Determine the [X, Y] coordinate at the center of the cell enclosing the given text.  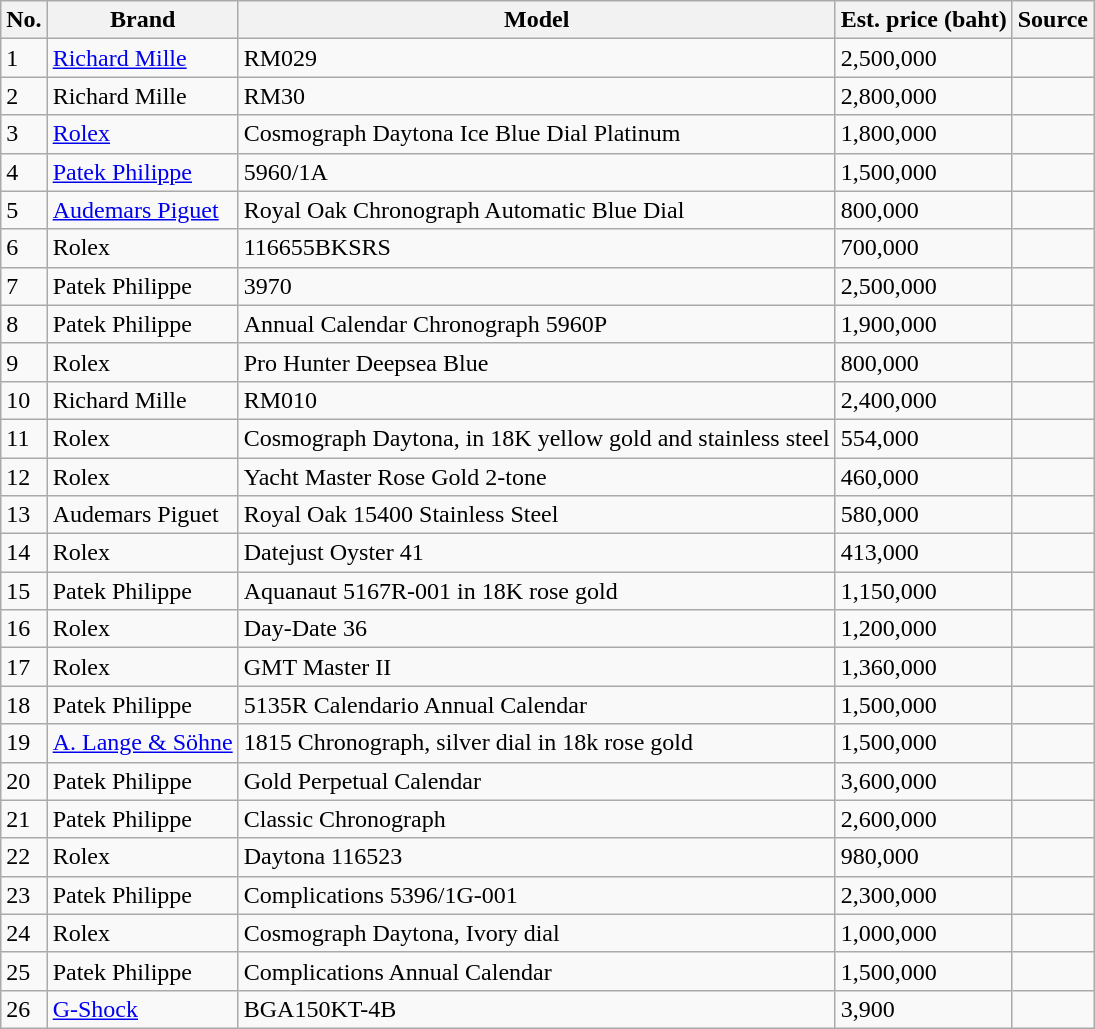
16 [24, 629]
116655BKSRS [536, 248]
Complications Annual Calendar [536, 971]
7 [24, 286]
Aquanaut 5167R-001 in 18K rose gold [536, 591]
G-Shock [142, 1009]
26 [24, 1009]
Pro Hunter Deepsea Blue [536, 362]
Complications 5396/1G-001 [536, 895]
1,150,000 [924, 591]
460,000 [924, 477]
Brand [142, 20]
Royal Oak Chronograph Automatic Blue Dial [536, 210]
GMT Master II [536, 667]
A. Lange & Söhne [142, 743]
2 [24, 96]
3 [24, 134]
24 [24, 933]
5960/1A [536, 172]
23 [24, 895]
RM029 [536, 58]
5 [24, 210]
Source [1052, 20]
14 [24, 553]
1,900,000 [924, 324]
700,000 [924, 248]
Day-Date 36 [536, 629]
No. [24, 20]
21 [24, 819]
13 [24, 515]
1815 Chronograph, silver dial in 18k rose gold [536, 743]
RM010 [536, 400]
Classic Chronograph [536, 819]
2,800,000 [924, 96]
580,000 [924, 515]
Est. price (baht) [924, 20]
9 [24, 362]
3,900 [924, 1009]
3,600,000 [924, 781]
Datejust Oyster 41 [536, 553]
413,000 [924, 553]
2,400,000 [924, 400]
1,200,000 [924, 629]
5135R Calendario Annual Calendar [536, 705]
19 [24, 743]
22 [24, 857]
8 [24, 324]
Yacht Master Rose Gold 2-tone [536, 477]
Gold Perpetual Calendar [536, 781]
Cosmograph Daytona Ice Blue Dial Platinum [536, 134]
1 [24, 58]
2,600,000 [924, 819]
18 [24, 705]
4 [24, 172]
Model [536, 20]
980,000 [924, 857]
Cosmograph Daytona, in 18K yellow gold and stainless steel [536, 438]
BGA150KT-4B [536, 1009]
Cosmograph Daytona, Ivory dial [536, 933]
11 [24, 438]
554,000 [924, 438]
2,300,000 [924, 895]
6 [24, 248]
RM30 [536, 96]
1,360,000 [924, 667]
20 [24, 781]
Royal Oak 15400 Stainless Steel [536, 515]
3970 [536, 286]
12 [24, 477]
Annual Calendar Chronograph 5960P [536, 324]
1,800,000 [924, 134]
25 [24, 971]
1,000,000 [924, 933]
Daytona 116523 [536, 857]
15 [24, 591]
10 [24, 400]
17 [24, 667]
